For the text-containing cell, return its midpoint in (x, y) coordinate format. 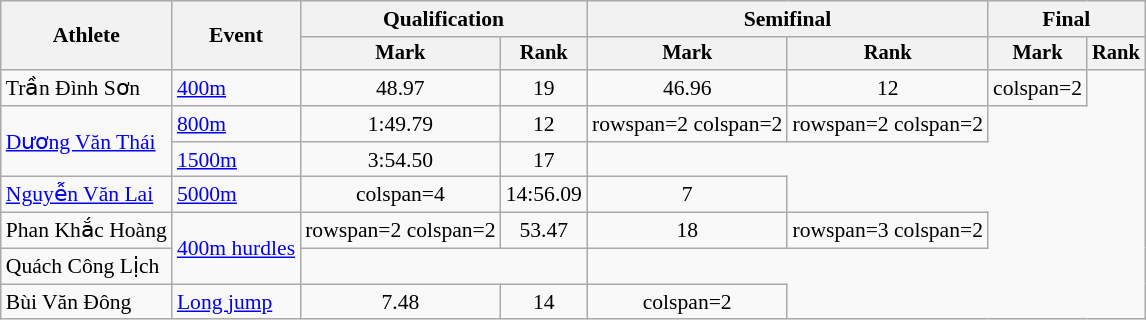
400m hurdles (236, 248)
19 (544, 88)
Event (236, 36)
colspan=4 (400, 195)
Long jump (236, 302)
Trần Đình Sơn (86, 88)
Athlete (86, 36)
400m (236, 88)
Dương Văn Thái (86, 142)
53.47 (544, 231)
46.96 (688, 88)
7 (688, 195)
800m (236, 124)
48.97 (400, 88)
Qualification (444, 19)
1500m (236, 160)
1:49.79 (400, 124)
Quách Công Lịch (86, 267)
Final (1066, 19)
Nguyễn Văn Lai (86, 195)
14:56.09 (544, 195)
14 (544, 302)
Phan Khắc Hoàng (86, 231)
18 (688, 231)
Bùi Văn Đông (86, 302)
7.48 (400, 302)
rowspan=3 colspan=2 (888, 231)
Semifinal (788, 19)
17 (544, 160)
3:54.50 (400, 160)
5000m (236, 195)
